From the cell containing the given text, extract its center point as (x, y) coordinate. 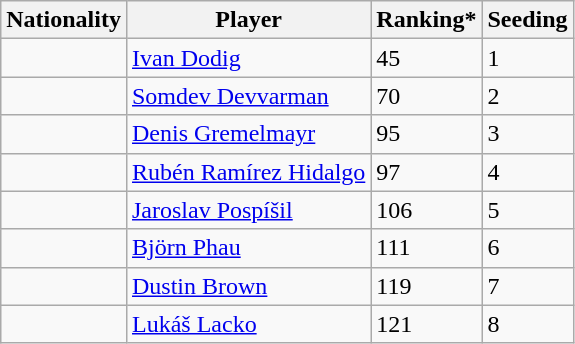
8 (528, 324)
106 (426, 210)
Dustin Brown (248, 286)
Björn Phau (248, 248)
3 (528, 134)
Lukáš Lacko (248, 324)
4 (528, 172)
Player (248, 20)
Nationality (64, 20)
95 (426, 134)
119 (426, 286)
Jaroslav Pospíšil (248, 210)
6 (528, 248)
Somdev Devvarman (248, 96)
Ivan Dodig (248, 58)
45 (426, 58)
5 (528, 210)
Denis Gremelmayr (248, 134)
97 (426, 172)
2 (528, 96)
Rubén Ramírez Hidalgo (248, 172)
1 (528, 58)
Ranking* (426, 20)
7 (528, 286)
111 (426, 248)
70 (426, 96)
Seeding (528, 20)
121 (426, 324)
